Return (X, Y) of the center of cell containing provided text 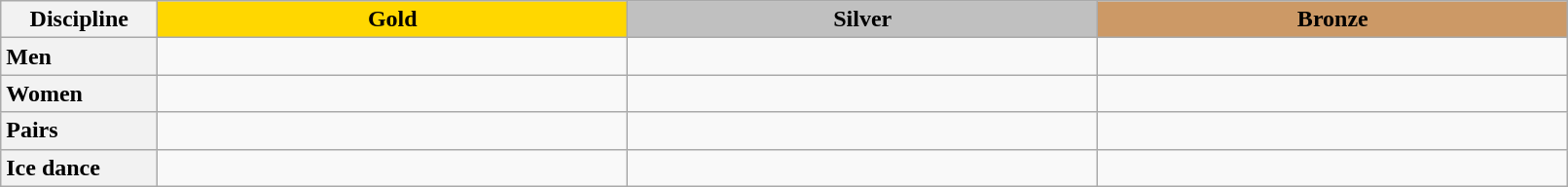
Silver (862, 19)
Ice dance (80, 168)
Pairs (80, 131)
Discipline (80, 19)
Bronze (1333, 19)
Gold (393, 19)
Men (80, 56)
Women (80, 93)
